Return (X, Y) of the center of cell containing provided text 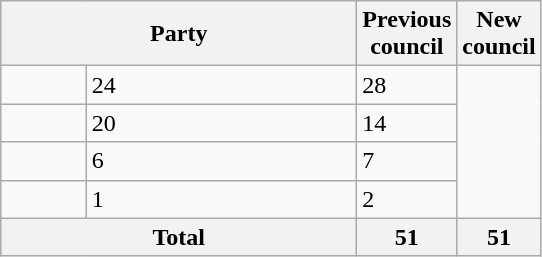
7 (407, 161)
14 (407, 123)
1 (222, 199)
New council (499, 34)
24 (222, 85)
2 (407, 199)
Previous council (407, 34)
6 (222, 161)
20 (222, 123)
28 (407, 85)
Party (179, 34)
Total (179, 237)
